Provide the [X, Y] coordinate of the cell's center where the given text is located.  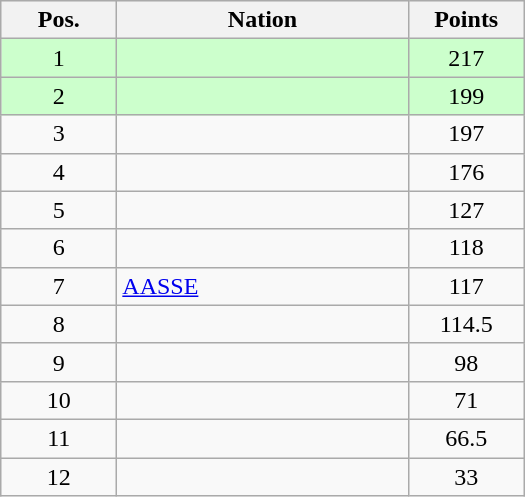
5 [59, 210]
Nation [262, 20]
4 [59, 172]
10 [59, 400]
7 [59, 286]
11 [59, 438]
Points [466, 20]
127 [466, 210]
197 [466, 134]
118 [466, 248]
98 [466, 362]
117 [466, 286]
176 [466, 172]
1 [59, 58]
Pos. [59, 20]
3 [59, 134]
199 [466, 96]
6 [59, 248]
33 [466, 477]
2 [59, 96]
12 [59, 477]
9 [59, 362]
AASSE [262, 286]
66.5 [466, 438]
71 [466, 400]
114.5 [466, 324]
217 [466, 58]
8 [59, 324]
